From the cell containing the given text, extract its center point as [x, y] coordinate. 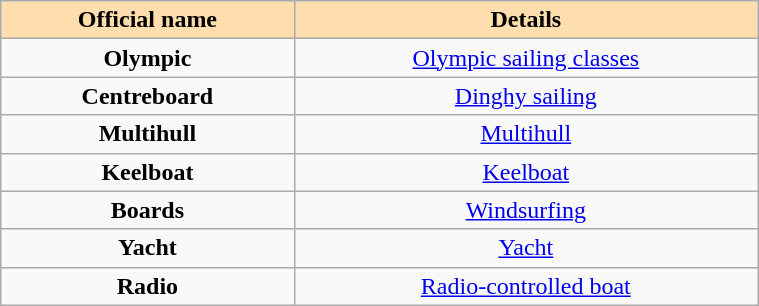
Olympic [148, 58]
Boards [148, 210]
Dinghy sailing [526, 96]
Details [526, 20]
Olympic sailing classes [526, 58]
Radio-controlled boat [526, 286]
Windsurfing [526, 210]
Centreboard [148, 96]
Official name [148, 20]
Radio [148, 286]
